Scan for the cell matching the given text and deliver its [X, Y] coordinate at center. 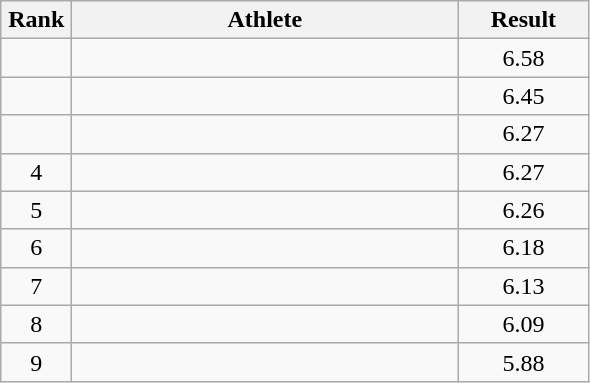
5 [36, 210]
5.88 [524, 362]
Result [524, 20]
7 [36, 286]
Rank [36, 20]
9 [36, 362]
6.09 [524, 324]
6.26 [524, 210]
6.13 [524, 286]
6 [36, 248]
6.58 [524, 58]
Athlete [265, 20]
6.18 [524, 248]
8 [36, 324]
6.45 [524, 96]
4 [36, 172]
